Scan for the cell matching the given text and deliver its [x, y] coordinate at center. 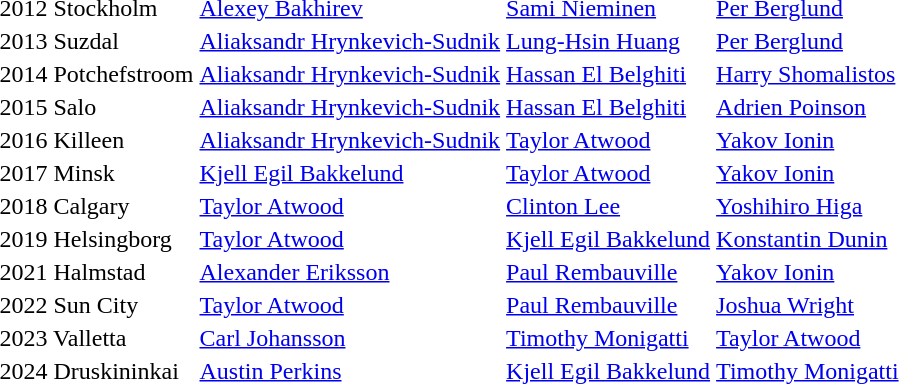
Carl Johansson [350, 338]
Lung-Hsin Huang [608, 41]
Clinton Lee [608, 206]
Alexander Eriksson [350, 272]
Timothy Monigatti [608, 338]
